From the cell containing the given text, extract its center point as (x, y) coordinate. 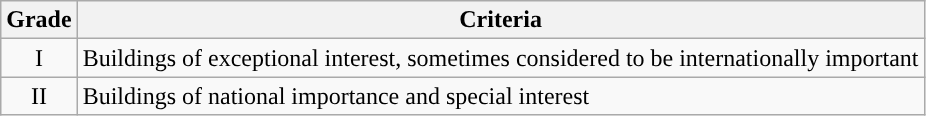
Criteria (500, 20)
II (39, 96)
Buildings of exceptional interest, sometimes considered to be internationally important (500, 58)
Grade (39, 20)
I (39, 58)
Buildings of national importance and special interest (500, 96)
